Locate the cell with the specified text and output its (X, Y) center coordinate. 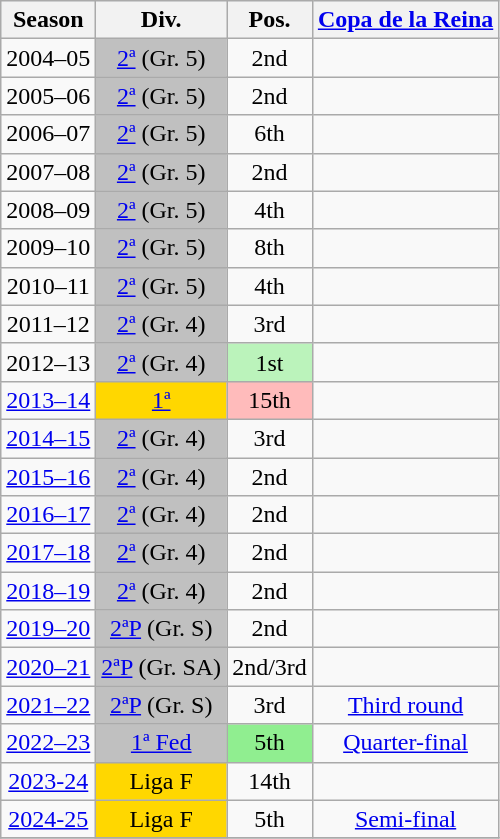
2020–21 (48, 667)
Season (48, 20)
2021–22 (48, 705)
2011–12 (48, 324)
2010–11 (48, 286)
14th (270, 781)
2022–23 (48, 743)
Third round (405, 705)
2019–20 (48, 629)
Pos. (270, 20)
2005–06 (48, 96)
1ª (162, 400)
2024-25 (48, 819)
1st (270, 362)
2017–18 (48, 553)
2015–16 (48, 477)
2014–15 (48, 438)
2006–07 (48, 134)
15th (270, 400)
2009–10 (48, 248)
2ªP (Gr. SA) (162, 667)
Quarter-final (405, 743)
Copa de la Reina (405, 20)
2016–17 (48, 515)
8th (270, 248)
Div. (162, 20)
2018–19 (48, 591)
2nd/3rd (270, 667)
2007–08 (48, 172)
2013–14 (48, 400)
2012–13 (48, 362)
2023-24 (48, 781)
2008–09 (48, 210)
6th (270, 134)
Semi-final (405, 819)
1ª Fed (162, 743)
2004–05 (48, 58)
